Locate the cell with the specified text and output its [x, y] center coordinate. 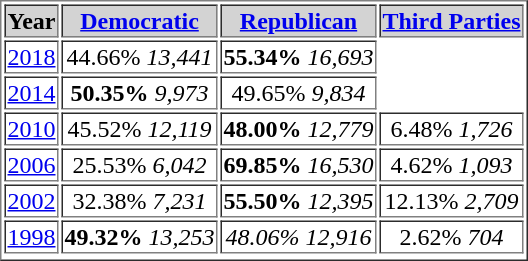
2.62% 704 [452, 236]
49.32% 13,253 [140, 236]
1998 [31, 236]
12.13% 2,709 [452, 200]
50.35% 9,973 [140, 92]
69.85% 16,530 [298, 164]
44.66% 13,441 [140, 56]
2006 [31, 164]
Third Parties [452, 20]
2010 [31, 128]
Republican [298, 20]
2002 [31, 200]
55.50% 12,395 [298, 200]
55.34% 16,693 [298, 56]
6.48% 1,726 [452, 128]
48.06% 12,916 [298, 236]
2018 [31, 56]
Democratic [140, 20]
48.00% 12,779 [298, 128]
25.53% 6,042 [140, 164]
32.38% 7,231 [140, 200]
4.62% 1,093 [452, 164]
45.52% 12,119 [140, 128]
2014 [31, 92]
Year [31, 20]
49.65% 9,834 [298, 92]
